Locate the cell with the specified text and output its (X, Y) center coordinate. 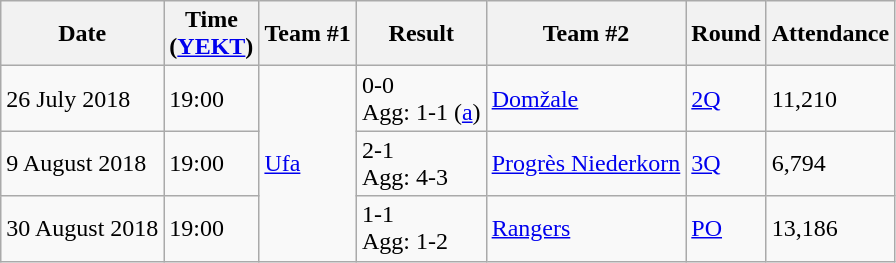
PO (726, 228)
Rangers (586, 228)
2-1Agg: 4-3 (421, 164)
Attendance (830, 34)
11,210 (830, 98)
30 August 2018 (82, 228)
1-1Agg: 1-2 (421, 228)
6,794 (830, 164)
Ufa (308, 164)
2Q (726, 98)
0-0Agg: 1-1 (a) (421, 98)
Team #1 (308, 34)
Round (726, 34)
Team #2 (586, 34)
Date (82, 34)
Domžale (586, 98)
26 July 2018 (82, 98)
13,186 (830, 228)
3Q (726, 164)
9 August 2018 (82, 164)
Progrès Niederkorn (586, 164)
Time(YEKT) (212, 34)
Result (421, 34)
